Find where the given text appears and provide that cell's center as [x, y] coordinate. 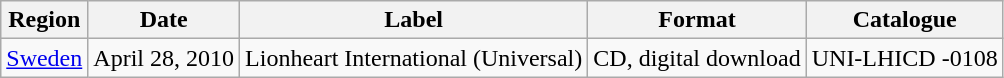
April 28, 2010 [164, 58]
Catalogue [904, 20]
Format [697, 20]
Region [44, 20]
Label [414, 20]
Sweden [44, 58]
CD, digital download [697, 58]
UNI-LHICD -0108 [904, 58]
Lionheart International (Universal) [414, 58]
Date [164, 20]
